Return the (X, Y) coordinate for the center point of the cell that contains the specified text.  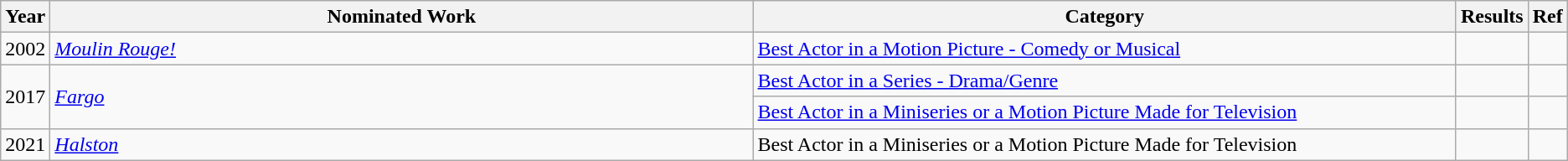
Nominated Work (402, 17)
Moulin Rouge! (402, 49)
Best Actor in a Motion Picture - Comedy or Musical (1104, 49)
Ref (1548, 17)
Year (25, 17)
Halston (402, 144)
Category (1104, 17)
2017 (25, 96)
2021 (25, 144)
2002 (25, 49)
Results (1492, 17)
Best Actor in a Series - Drama/Genre (1104, 80)
Fargo (402, 96)
